Determine the (X, Y) coordinate at the center of the cell enclosing the given text.  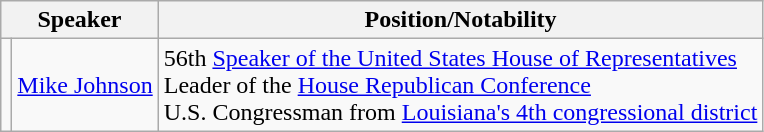
Position/Notability (460, 20)
Speaker (80, 20)
Mike Johnson (85, 85)
